For the text-containing cell, return its midpoint in (X, Y) coordinate format. 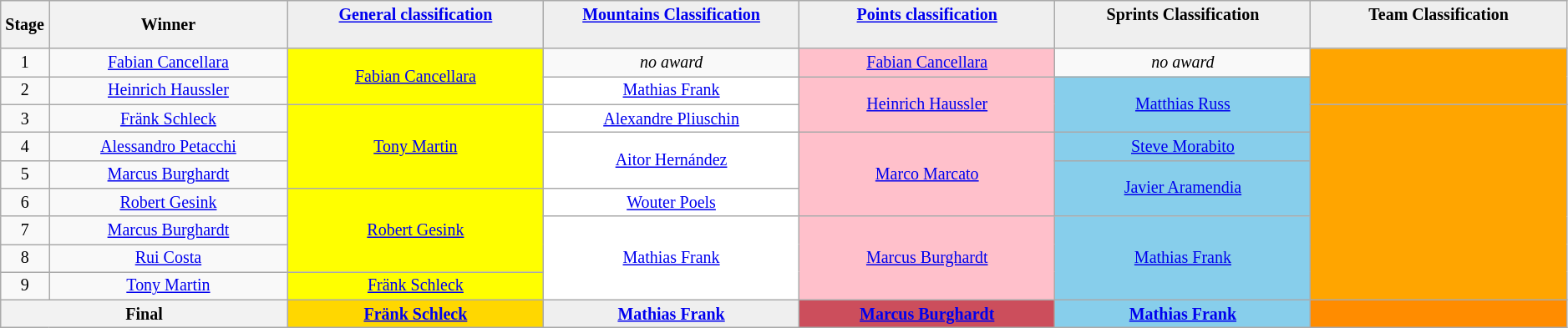
General classification (415, 25)
Wouter Poels (671, 202)
Points classification (927, 25)
1 (25, 63)
8 (25, 259)
Steve Morabito (1183, 147)
Final (145, 314)
6 (25, 202)
Mountains Classification (671, 25)
Stage (25, 25)
5 (25, 174)
7 (25, 230)
Alexandre Pliuschin (671, 119)
4 (25, 147)
Marco Marcato (927, 174)
2 (25, 90)
9 (25, 285)
Aitor Hernández (671, 160)
Team Classification (1439, 25)
Rui Costa (169, 259)
3 (25, 119)
Sprints Classification (1183, 25)
Javier Aramendia (1183, 189)
Matthias Russ (1183, 105)
Alessandro Petacchi (169, 147)
Winner (169, 25)
